From the cell containing the given text, extract its center point as (x, y) coordinate. 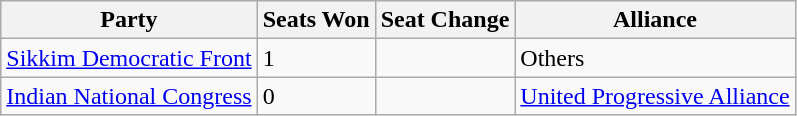
Sikkim Democratic Front (129, 58)
Indian National Congress (129, 96)
Seat Change (445, 20)
0 (316, 96)
Others (655, 58)
United Progressive Alliance (655, 96)
1 (316, 58)
Alliance (655, 20)
Party (129, 20)
Seats Won (316, 20)
